Pinpoint the cell where the given text exists, returning its (x, y) midpoint coordinate. 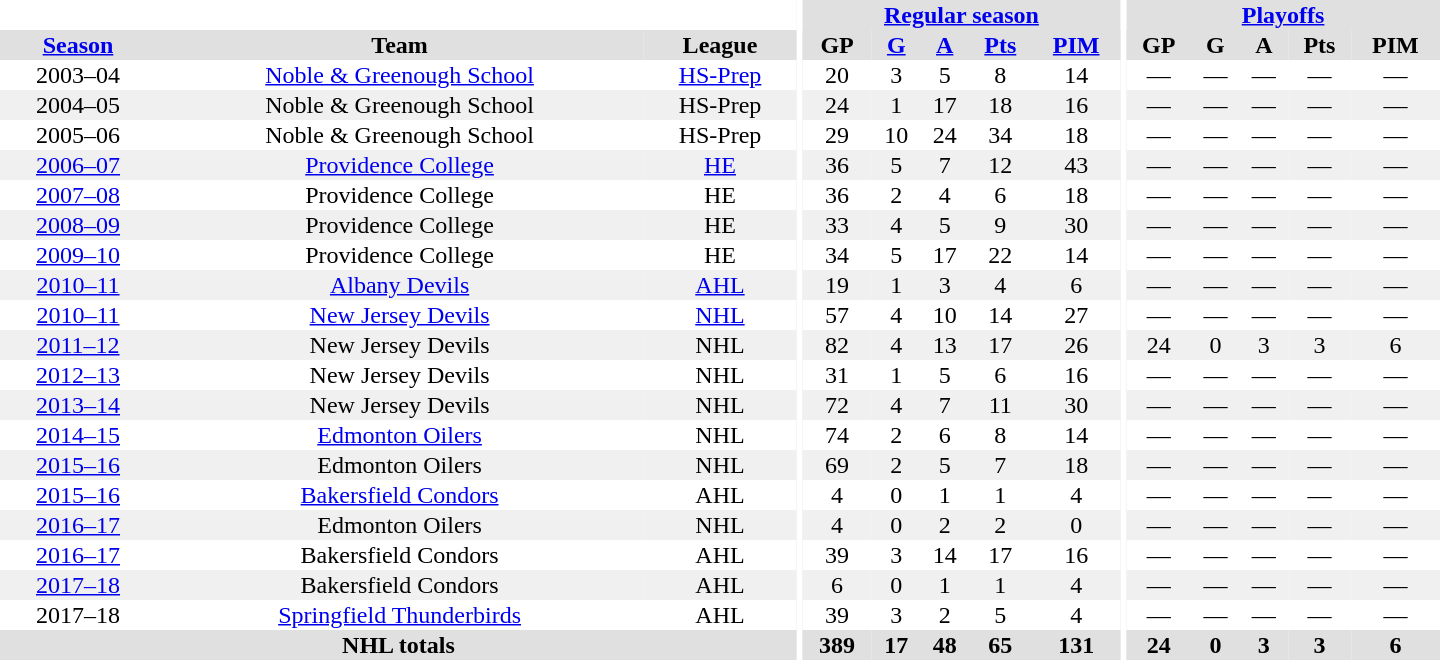
389 (837, 645)
9 (1000, 225)
19 (837, 285)
131 (1076, 645)
69 (837, 465)
22 (1000, 255)
Playoffs (1283, 15)
72 (837, 405)
20 (837, 75)
2007–08 (78, 195)
Albany Devils (400, 285)
League (720, 45)
2012–13 (78, 375)
2014–15 (78, 435)
11 (1000, 405)
65 (1000, 645)
43 (1076, 165)
2006–07 (78, 165)
NHL totals (398, 645)
48 (945, 645)
31 (837, 375)
Season (78, 45)
2011–12 (78, 345)
27 (1076, 315)
13 (945, 345)
2005–06 (78, 135)
57 (837, 315)
74 (837, 435)
26 (1076, 345)
82 (837, 345)
29 (837, 135)
Team (400, 45)
Springfield Thunderbirds (400, 615)
33 (837, 225)
2004–05 (78, 105)
2008–09 (78, 225)
2013–14 (78, 405)
2009–10 (78, 255)
Regular season (962, 15)
2003–04 (78, 75)
12 (1000, 165)
